Locate the cell with the specified text and output its (x, y) center coordinate. 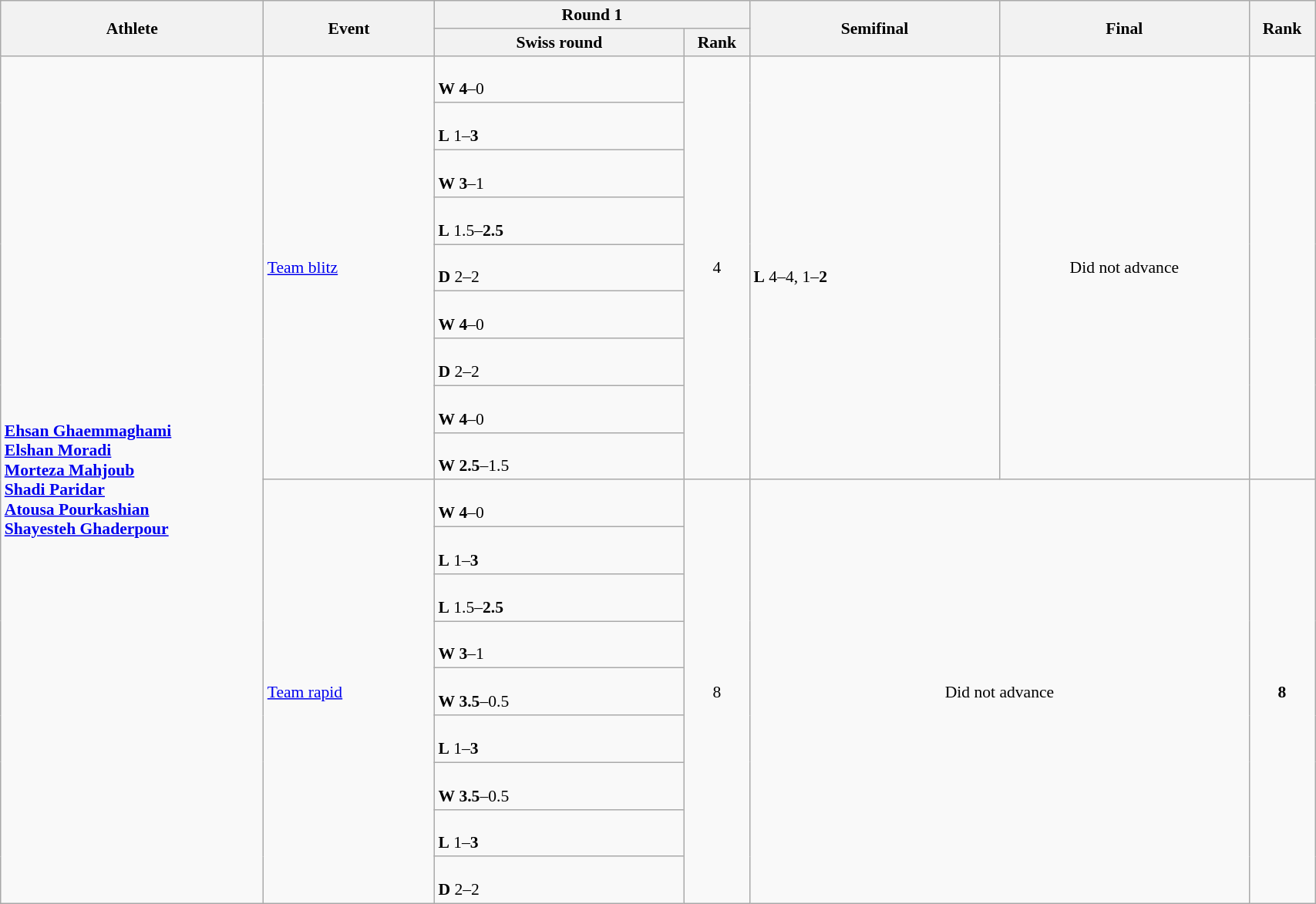
Ehsan GhaemmaghamiElshan MoradiMorteza MahjoubShadi ParidarAtousa PourkashianShayesteh Ghaderpour (133, 479)
Team rapid (349, 692)
W 2.5–1.5 (559, 456)
Round 1 (592, 15)
4 (717, 267)
Final (1124, 28)
Semifinal (874, 28)
L 4–4, 1–2 (874, 267)
Team blitz (349, 267)
Athlete (133, 28)
Swiss round (559, 42)
Event (349, 28)
